Provide the [x, y] coordinate of the cell's center where the given text is located.  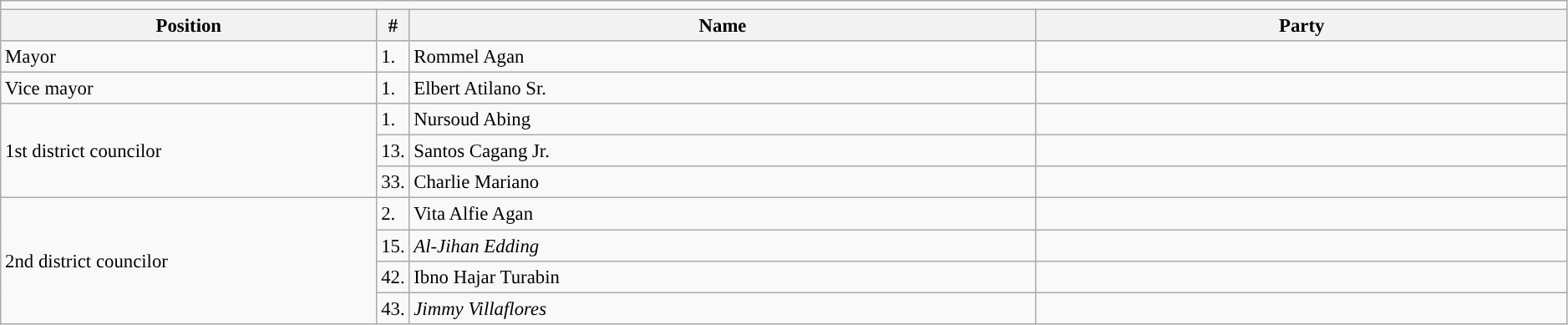
13. [393, 151]
15. [393, 246]
2. [393, 214]
Elbert Atilano Sr. [723, 89]
Rommel Agan [723, 57]
2nd district councilor [189, 261]
Name [723, 26]
33. [393, 183]
Nursoud Abing [723, 119]
Mayor [189, 57]
43. [393, 308]
Party [1302, 26]
Santos Cagang Jr. [723, 151]
Ibno Hajar Turabin [723, 277]
Vita Alfie Agan [723, 214]
Vice mayor [189, 89]
Al-Jihan Edding [723, 246]
Jimmy Villaflores [723, 308]
# [393, 26]
Position [189, 26]
1st district councilor [189, 150]
42. [393, 277]
Charlie Mariano [723, 183]
